From the cell containing the given text, extract its center point as [x, y] coordinate. 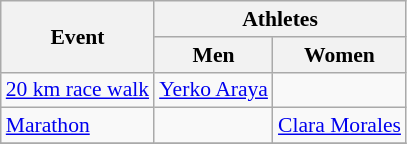
Clara Morales [340, 126]
Event [78, 36]
Women [340, 55]
Yerko Araya [214, 90]
Men [214, 55]
Marathon [78, 126]
Athletes [280, 19]
20 km race walk [78, 90]
